Extract the [X, Y] coordinate from the center of the cell holding the provided text.  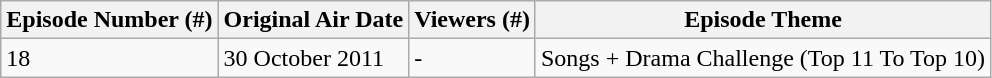
Episode Number (#) [110, 20]
- [472, 58]
Original Air Date [314, 20]
Episode Theme [762, 20]
18 [110, 58]
Viewers (#) [472, 20]
Songs + Drama Challenge (Top 11 To Top 10) [762, 58]
30 October 2011 [314, 58]
